Search for the cell housing the specified text and yield its (X, Y) center coordinate. 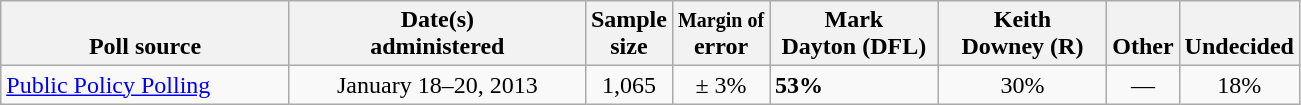
1,065 (628, 85)
KeithDowney (R) (1022, 34)
Poll source (146, 34)
January 18–20, 2013 (437, 85)
53% (854, 85)
Undecided (1239, 34)
MarkDayton (DFL) (854, 34)
Other (1143, 34)
Date(s)administered (437, 34)
Public Policy Polling (146, 85)
— (1143, 85)
18% (1239, 85)
Samplesize (628, 34)
± 3% (720, 85)
30% (1022, 85)
Margin oferror (720, 34)
